Find where the given text appears and provide that cell's center as [x, y] coordinate. 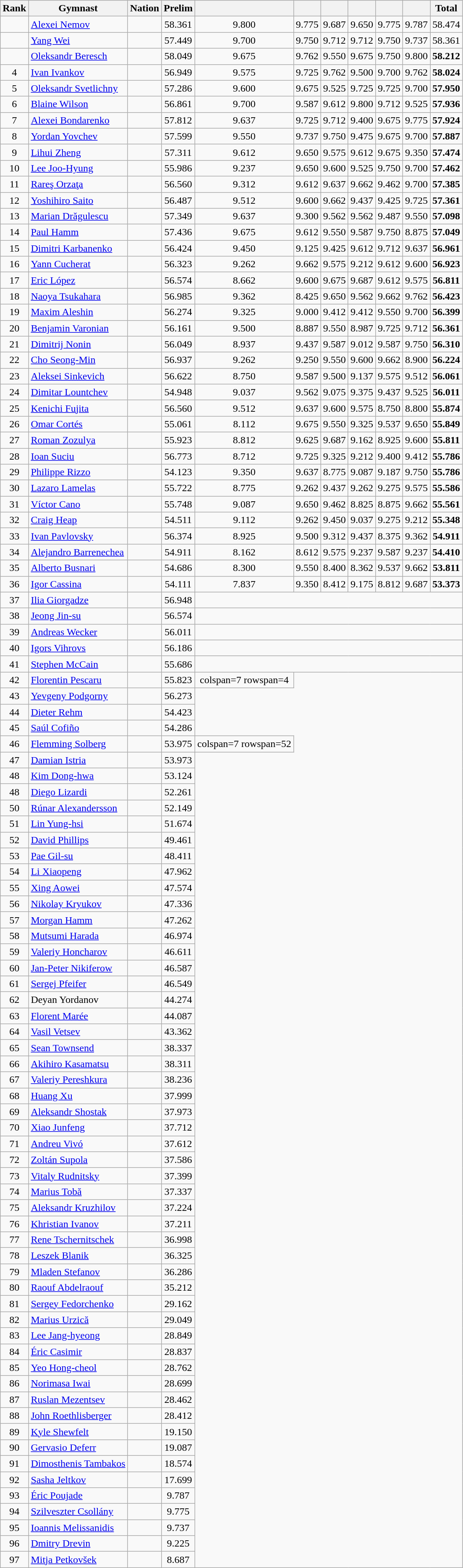
38.337 [178, 1048]
56.186 [178, 648]
Akihiro Kasamatsu [78, 1064]
30 [14, 488]
40 [14, 648]
47 [14, 760]
8.400 [334, 568]
9.225 [178, 1544]
75 [14, 1208]
73 [14, 1176]
55.748 [178, 504]
colspan=7 rowspan=52 [244, 744]
89 [14, 1431]
68 [14, 1096]
Leszek Blanik [78, 1256]
Li Xiaopeng [78, 872]
64 [14, 1032]
Víctor Cano [78, 504]
56.937 [178, 360]
37.224 [178, 1208]
79 [14, 1272]
56.811 [447, 280]
6 [14, 104]
88 [14, 1415]
8.987 [362, 328]
Morgan Hamm [78, 920]
46.587 [178, 968]
Ivan Ivankov [78, 72]
Aleksei Sinkevich [78, 376]
52.149 [178, 808]
92 [14, 1479]
56.985 [178, 296]
77 [14, 1240]
Igors Vihrovs [78, 648]
44 [14, 712]
54.511 [178, 520]
9.125 [307, 248]
37.612 [178, 1144]
9.300 [307, 216]
Saúl Cofiño [78, 728]
56.487 [178, 200]
Kenichi Fujita [78, 408]
Oleksandr Beresch [78, 56]
Stephen McCain [78, 664]
57.349 [178, 216]
28.837 [178, 1352]
56.161 [178, 328]
36.286 [178, 1272]
37.211 [178, 1224]
56.861 [178, 104]
9.137 [362, 376]
8.425 [307, 296]
Huang Xu [78, 1096]
Prelim [178, 8]
56.361 [447, 328]
37.712 [178, 1128]
Philippe Rizzo [78, 472]
46.549 [178, 984]
32 [14, 520]
45 [14, 728]
Vitaly Rudnitsky [78, 1176]
47.962 [178, 872]
56.374 [178, 536]
31 [14, 504]
37.973 [178, 1112]
34 [14, 552]
60 [14, 968]
57.361 [447, 200]
David Phillips [78, 840]
56.923 [447, 264]
8.612 [307, 552]
27 [14, 440]
53.811 [447, 568]
28.762 [178, 1368]
8.300 [244, 568]
28.412 [178, 1415]
14 [14, 232]
29.049 [178, 1320]
Diego Lizardi [78, 792]
Jan-Peter Nikiferow [78, 968]
56.399 [447, 312]
colspan=7 rowspan=4 [244, 680]
Khristian Ivanov [78, 1224]
Pae Gil-su [78, 856]
Éric Casimir [78, 1352]
Alberto Busnari [78, 568]
Kyle Shewfelt [78, 1431]
19 [14, 312]
Yoshihiro Saito [78, 200]
57 [14, 920]
84 [14, 1352]
Dimosthenis Tambakos [78, 1463]
Oleksandr Svetlichny [78, 88]
Yang Wei [78, 40]
Aleksandr Kruzhilov [78, 1208]
69 [14, 1112]
57.462 [447, 168]
Valeriy Honcharov [78, 952]
9.000 [307, 312]
58.049 [178, 56]
Vasil Vetsev [78, 1032]
35 [14, 568]
Alejandro Barrenechea [78, 552]
Xiao Junfeng [78, 1128]
54.410 [447, 552]
Zoltán Supola [78, 1160]
54.948 [178, 392]
10 [14, 168]
53.973 [178, 760]
50 [14, 808]
Benjamin Varonian [78, 328]
9.250 [307, 360]
Rene Tschernitschek [78, 1240]
59 [14, 952]
78 [14, 1256]
46 [14, 744]
8.825 [362, 504]
8.712 [244, 456]
26 [14, 424]
93 [14, 1496]
57.599 [178, 136]
Yevgeny Podgorny [78, 696]
Dieter Rehm [78, 712]
9.475 [362, 136]
53.124 [178, 776]
86 [14, 1384]
Mitja Petkovšek [78, 1560]
55.586 [447, 488]
53 [14, 856]
Total [447, 8]
54.123 [178, 472]
47.574 [178, 888]
Kim Dong-hwa [78, 776]
55.811 [447, 440]
53.975 [178, 744]
13 [14, 216]
55.722 [178, 488]
8.887 [307, 328]
8.412 [334, 584]
58.212 [447, 56]
96 [14, 1544]
Andreas Wecker [78, 632]
Paul Hamm [78, 232]
Florentin Pescaru [78, 680]
38.311 [178, 1064]
Ruslan Mezentsev [78, 1400]
Igor Cassina [78, 584]
25 [14, 408]
Xing Aowei [78, 888]
56.224 [447, 360]
Norimasa Iwai [78, 1384]
8.687 [178, 1560]
87 [14, 1400]
37 [14, 600]
Marian Drăgulescu [78, 216]
Lihui Zheng [78, 152]
21 [14, 344]
54.423 [178, 712]
8.900 [416, 360]
43 [14, 696]
65 [14, 1048]
Omar Cortés [78, 424]
Alexei Bondarenko [78, 120]
Roman Zozulya [78, 440]
57.098 [447, 216]
46.611 [178, 952]
57.936 [447, 104]
Mutsumi Harada [78, 936]
53.373 [447, 584]
18 [14, 296]
38 [14, 616]
Flemming Solberg [78, 744]
Florent Marée [78, 1016]
9.375 [362, 392]
Mladen Stefanov [78, 1272]
67 [14, 1080]
42 [14, 680]
95 [14, 1528]
Andreu Vivó [78, 1144]
9.487 [389, 216]
Dimitar Lountchev [78, 392]
7.837 [244, 584]
37.999 [178, 1096]
57.436 [178, 232]
11 [14, 184]
74 [14, 1192]
36.325 [178, 1256]
Ioan Suciu [78, 456]
9.112 [244, 520]
29 [14, 472]
55.874 [447, 408]
52 [14, 840]
90 [14, 1447]
Damian Istria [78, 760]
Craig Heap [78, 520]
Sean Townsend [78, 1048]
Naoya Tsukahara [78, 296]
Alexei Nemov [78, 24]
9.187 [389, 472]
Éric Poujade [78, 1496]
57.311 [178, 152]
55.061 [178, 424]
Maxim Aleshin [78, 312]
57.385 [447, 184]
37.337 [178, 1192]
Gymnast [78, 8]
Szilveszter Csollány [78, 1512]
76 [14, 1224]
Rareş Orzaţa [78, 184]
81 [14, 1304]
57.812 [178, 120]
55.348 [447, 520]
56 [14, 904]
Dmitry Drevin [78, 1544]
9.625 [307, 440]
47.262 [178, 920]
51.674 [178, 824]
72 [14, 1160]
28 [14, 456]
Gervasio Deferr [78, 1447]
63 [14, 1016]
54.111 [178, 584]
23 [14, 376]
55 [14, 888]
8.375 [389, 536]
Raouf Abdelraouf [78, 1288]
55.849 [447, 424]
56.061 [447, 376]
71 [14, 1144]
55.923 [178, 440]
55.686 [178, 664]
56.424 [178, 248]
41 [14, 664]
56.961 [447, 248]
9 [14, 152]
8.362 [362, 568]
8.112 [244, 424]
Dimitrij Nonin [78, 344]
Yordan Yovchev [78, 136]
22 [14, 360]
Rank [14, 8]
Yeo Hong-cheol [78, 1368]
Marius Tobă [78, 1192]
56.323 [178, 264]
58 [14, 936]
9.075 [334, 392]
44.274 [178, 1000]
56.622 [178, 376]
48.411 [178, 856]
55.986 [178, 168]
Sergey Fedorchenko [78, 1304]
56.049 [178, 344]
83 [14, 1336]
17 [14, 280]
Lee Jang-hyeong [78, 1336]
29.162 [178, 1304]
19.087 [178, 1447]
35.212 [178, 1288]
9.012 [362, 344]
Nation [144, 8]
94 [14, 1512]
58.024 [447, 72]
54.286 [178, 728]
Rúnar Alexandersson [78, 808]
56.274 [178, 312]
55.561 [447, 504]
44.087 [178, 1016]
56.773 [178, 456]
54.686 [178, 568]
39 [14, 632]
52.261 [178, 792]
61 [14, 984]
5 [14, 88]
Ilia Giorgadze [78, 600]
57.286 [178, 88]
57.924 [447, 120]
Aleksandr Shostak [78, 1112]
Eric López [78, 280]
70 [14, 1128]
58.474 [447, 24]
36.998 [178, 1240]
28.699 [178, 1384]
82 [14, 1320]
8.662 [244, 280]
Yann Cucherat [78, 264]
Nikolay Kryukov [78, 904]
57.474 [447, 152]
8.800 [416, 408]
57.049 [447, 232]
47.336 [178, 904]
38.236 [178, 1080]
8.937 [244, 344]
Jeong Jin-su [78, 616]
56.423 [447, 296]
Marius Urzică [78, 1320]
57.950 [447, 88]
56.949 [178, 72]
57.449 [178, 40]
54 [14, 872]
37.586 [178, 1160]
17.699 [178, 1479]
Cho Seong-Min [78, 360]
John Roethlisberger [78, 1415]
12 [14, 200]
Ivan Pavlovsky [78, 536]
55.823 [178, 680]
56.273 [178, 696]
Valeriy Pereshkura [78, 1080]
51 [14, 824]
24 [14, 392]
Ioannis Melissanidis [78, 1528]
62 [14, 1000]
80 [14, 1288]
20 [14, 328]
19.150 [178, 1431]
49.461 [178, 840]
85 [14, 1368]
Sasha Jeltkov [78, 1479]
43.362 [178, 1032]
33 [14, 536]
Lee Joo-Hyung [78, 168]
16 [14, 264]
28.462 [178, 1400]
18.574 [178, 1463]
56.310 [447, 344]
36 [14, 584]
8.162 [244, 552]
91 [14, 1463]
15 [14, 248]
66 [14, 1064]
56.948 [178, 600]
Blaine Wilson [78, 104]
37.399 [178, 1176]
9.175 [362, 584]
Sergej Pfeifer [78, 984]
Deyan Yordanov [78, 1000]
9.162 [362, 440]
Lin Yung-hsi [78, 824]
57.887 [447, 136]
4 [14, 72]
8 [14, 136]
46.974 [178, 936]
7 [14, 120]
Lazaro Lamelas [78, 488]
Dimitri Karbanenko [78, 248]
28.849 [178, 1336]
97 [14, 1560]
